Provide the [X, Y] coordinate of the cell's center where the given text is located.  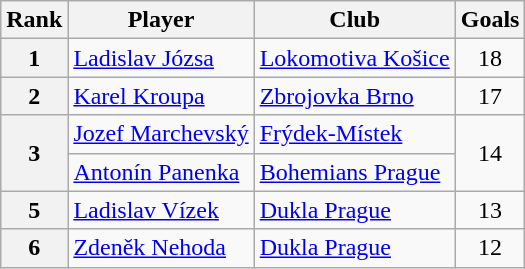
Goals [490, 20]
Ladislav Józsa [161, 58]
3 [34, 153]
Jozef Marchevský [161, 134]
Lokomotiva Košice [354, 58]
2 [34, 96]
Ladislav Vízek [161, 210]
Zdeněk Nehoda [161, 248]
14 [490, 153]
Zbrojovka Brno [354, 96]
5 [34, 210]
Karel Kroupa [161, 96]
Rank [34, 20]
13 [490, 210]
17 [490, 96]
12 [490, 248]
1 [34, 58]
Antonín Panenka [161, 172]
Bohemians Prague [354, 172]
Player [161, 20]
18 [490, 58]
6 [34, 248]
Frýdek-Místek [354, 134]
Club [354, 20]
